Output the [x, y] coordinate of the center of the cell containing the given text.  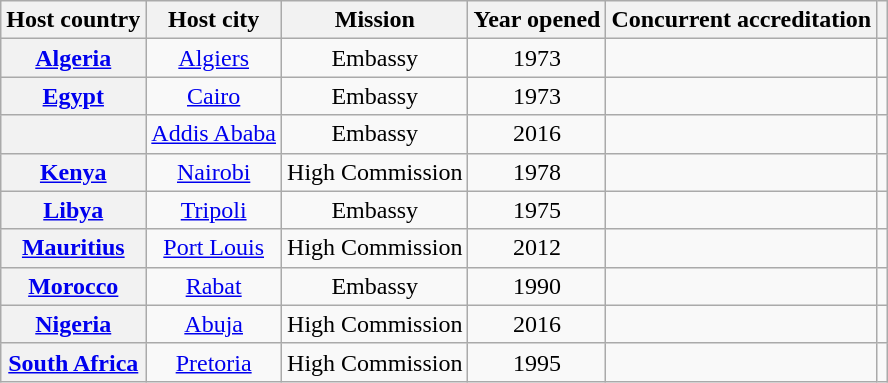
Addis Ababa [214, 134]
Kenya [74, 172]
Nigeria [74, 324]
Abuja [214, 324]
1978 [537, 172]
Port Louis [214, 248]
Libya [74, 210]
Algeria [74, 58]
Host city [214, 20]
Host country [74, 20]
Algiers [214, 58]
1990 [537, 286]
2012 [537, 248]
1995 [537, 362]
Concurrent accreditation [742, 20]
Morocco [74, 286]
Rabat [214, 286]
Pretoria [214, 362]
1975 [537, 210]
Mauritius [74, 248]
Tripoli [214, 210]
Year opened [537, 20]
Egypt [74, 96]
Cairo [214, 96]
Mission [375, 20]
South Africa [74, 362]
Nairobi [214, 172]
